Locate the cell with the specified text and output its (X, Y) center coordinate. 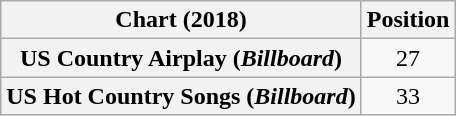
33 (408, 96)
US Hot Country Songs (Billboard) (181, 96)
27 (408, 58)
Position (408, 20)
US Country Airplay (Billboard) (181, 58)
Chart (2018) (181, 20)
